Scan for the cell matching the given text and deliver its (x, y) coordinate at center. 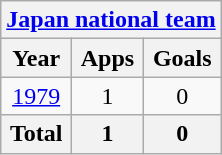
Japan national team (111, 20)
Total (36, 134)
Apps (108, 58)
1979 (36, 96)
Goals (182, 58)
Year (36, 58)
